Pinpoint the cell where the given text exists, returning its (X, Y) midpoint coordinate. 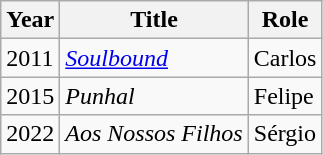
2011 (30, 58)
Soulbound (154, 58)
Sérgio (285, 134)
2022 (30, 134)
Year (30, 20)
Role (285, 20)
Punhal (154, 96)
Aos Nossos Filhos (154, 134)
2015 (30, 96)
Felipe (285, 96)
Title (154, 20)
Carlos (285, 58)
